Provide the (x, y) coordinate of the cell's center where the given text is located.  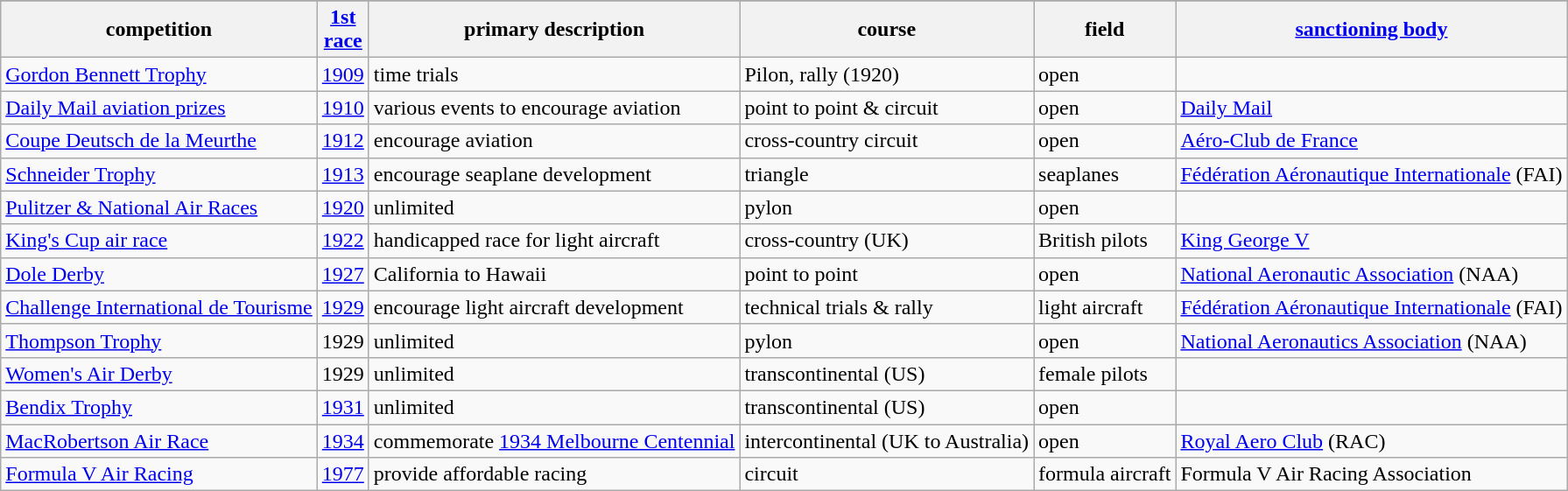
Coupe Deutsch de la Meurthe (159, 141)
cross-country circuit (887, 141)
1977 (343, 474)
technical trials & rally (887, 307)
course (887, 30)
MacRobertson Air Race (159, 440)
British pilots (1105, 241)
1922 (343, 241)
handicapped race for light aircraft (554, 241)
Bendix Trophy (159, 407)
Formula V Air Racing (159, 474)
light aircraft (1105, 307)
Pulitzer & National Air Races (159, 207)
point to point & circuit (887, 108)
point to point (887, 274)
sanctioning body (1371, 30)
National Aeronautic Association (NAA) (1371, 274)
1913 (343, 174)
National Aeronautics Association (NAA) (1371, 340)
field (1105, 30)
1912 (343, 141)
King George V (1371, 241)
1910 (343, 108)
1934 (343, 440)
Challenge International de Tourisme (159, 307)
commemorate 1934 Melbourne Centennial (554, 440)
Dole Derby (159, 274)
Gordon Bennett Trophy (159, 74)
triangle (887, 174)
time trials (554, 74)
Thompson Trophy (159, 340)
King's Cup air race (159, 241)
provide affordable racing (554, 474)
Pilon, rally (1920) (887, 74)
1909 (343, 74)
1931 (343, 407)
encourage aviation (554, 141)
encourage seaplane development (554, 174)
various events to encourage aviation (554, 108)
Aéro-Club de France (1371, 141)
Royal Aero Club (RAC) (1371, 440)
seaplanes (1105, 174)
intercontinental (UK to Australia) (887, 440)
primary description (554, 30)
Daily Mail aviation prizes (159, 108)
1927 (343, 274)
female pilots (1105, 374)
Daily Mail (1371, 108)
1strace (343, 30)
formula aircraft (1105, 474)
California to Hawaii (554, 274)
encourage light aircraft development (554, 307)
Schneider Trophy (159, 174)
1920 (343, 207)
Formula V Air Racing Association (1371, 474)
Women's Air Derby (159, 374)
circuit (887, 474)
competition (159, 30)
cross-country (UK) (887, 241)
